Scan for the cell matching the given text and deliver its (X, Y) coordinate at center. 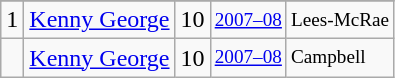
Campbell (340, 58)
Lees-McRae (340, 20)
1 (12, 20)
